Determine the (x, y) coordinate at the center of the cell enclosing the given text.  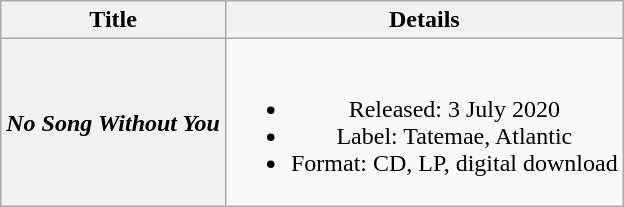
No Song Without You (114, 122)
Released: 3 July 2020Label: Tatemae, AtlanticFormat: CD, LP, digital download (424, 122)
Details (424, 20)
Title (114, 20)
